Identify which cell holds the provided text, then report its (x, y) central coordinate. 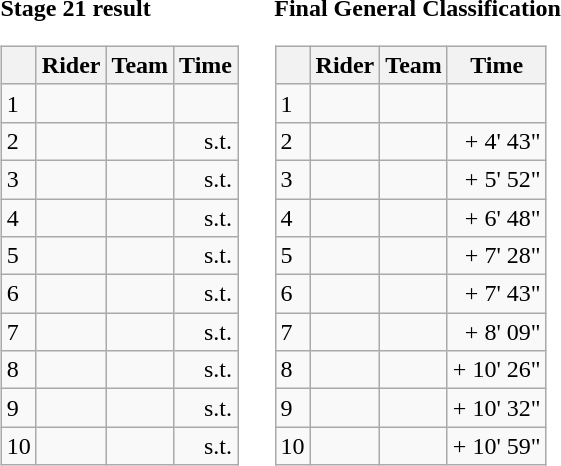
+ 10' 26" (496, 370)
+ 6' 48" (496, 217)
+ 4' 43" (496, 141)
+ 5' 52" (496, 179)
+ 7' 28" (496, 256)
+ 7' 43" (496, 294)
+ 10' 59" (496, 446)
+ 8' 09" (496, 332)
+ 10' 32" (496, 408)
